From the cell containing the given text, extract its center point as [x, y] coordinate. 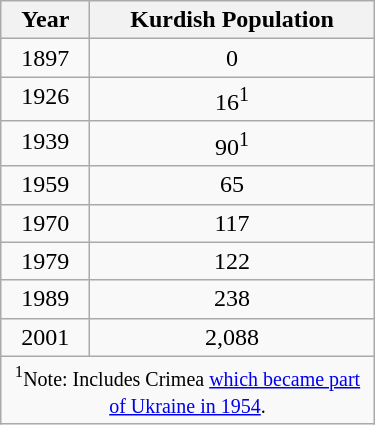
1970 [46, 223]
1959 [46, 185]
238 [232, 299]
Year [46, 20]
1Note: Includes Crimea which became part of Ukraine in 1954. [188, 390]
1979 [46, 261]
0 [232, 58]
901 [232, 144]
65 [232, 185]
1926 [46, 100]
122 [232, 261]
117 [232, 223]
1989 [46, 299]
2,088 [232, 337]
1897 [46, 58]
2001 [46, 337]
Kurdish Population [232, 20]
1939 [46, 144]
161 [232, 100]
